Provide the (X, Y) coordinate of the cell's center where the given text is located.  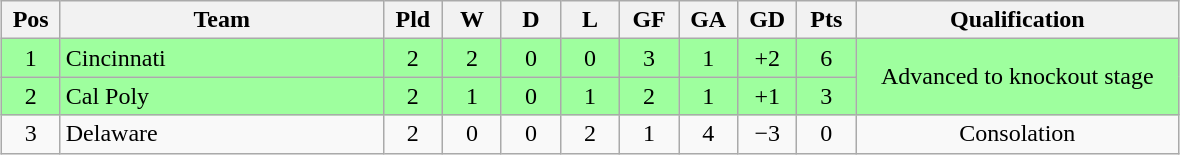
Pld (412, 20)
Consolation (1018, 134)
−3 (768, 134)
Pts (826, 20)
GA (708, 20)
Cincinnati (222, 58)
Cal Poly (222, 96)
GD (768, 20)
GF (650, 20)
D (530, 20)
Delaware (222, 134)
Team (222, 20)
Qualification (1018, 20)
L (590, 20)
6 (826, 58)
W (472, 20)
+2 (768, 58)
Pos (30, 20)
4 (708, 134)
Advanced to knockout stage (1018, 77)
+1 (768, 96)
